Detect which cell encompasses the target text, then output its (x, y) center coordinate. 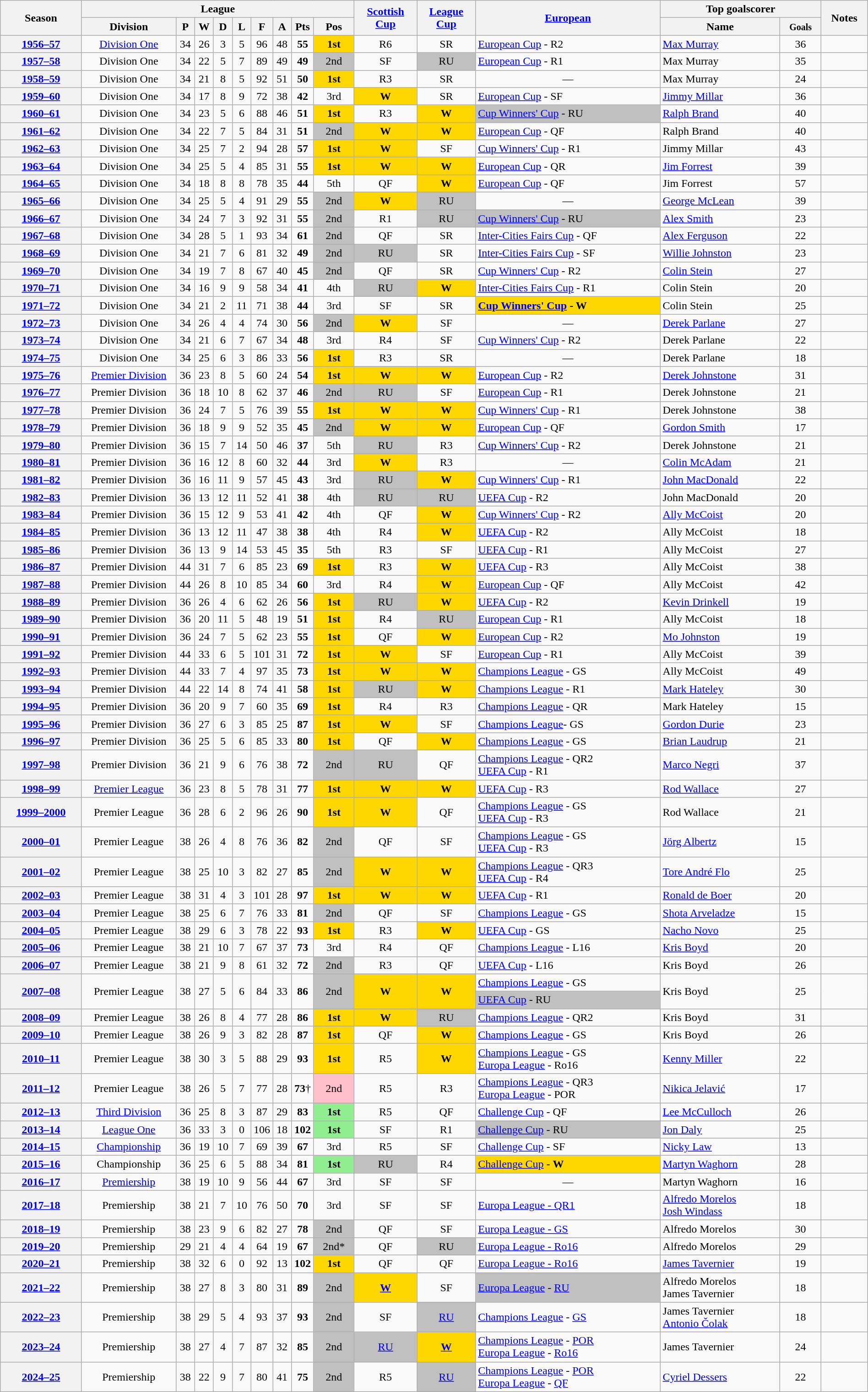
R6 (385, 44)
2001–02 (41, 872)
1979–80 (41, 445)
94 (262, 148)
2013–14 (41, 1129)
1961–62 (41, 131)
1991–92 (41, 654)
1970–71 (41, 288)
Champions League - R1 (568, 689)
83 (303, 1112)
1 (242, 236)
2005–06 (41, 948)
Champions League - QR3UEFA Cup - R4 (568, 872)
1994–95 (41, 706)
2008–09 (41, 1017)
Brian Laudrup (720, 741)
1972–73 (41, 323)
1995–96 (41, 724)
2019–20 (41, 1246)
2022–23 (41, 1317)
64 (262, 1246)
1977–78 (41, 410)
League One (129, 1129)
Champions League - POREuropa League - QF (568, 1377)
Name (720, 27)
1963–64 (41, 166)
1962–63 (41, 148)
Nacho Novo (720, 930)
1997–98 (41, 765)
90 (303, 813)
2003–04 (41, 913)
Champions League - GSEuropa League - Ro16 (568, 1058)
1988–89 (41, 602)
2011–12 (41, 1088)
Goals (800, 27)
1990–91 (41, 637)
2000–01 (41, 842)
2018–19 (41, 1229)
2014–15 (41, 1147)
Nikica Jelavić (720, 1088)
UEFA Cup - GS (568, 930)
2017–18 (41, 1206)
Cup Winners' Cup - W (568, 306)
L (242, 27)
Jon Daly (720, 1129)
1987–88 (41, 584)
Gordon Durie (720, 724)
1985–86 (41, 550)
Division (129, 27)
Marco Negri (720, 765)
Ronald de Boer (720, 895)
Alex Smith (720, 218)
UEFA Cup - L16 (568, 965)
1965–66 (41, 201)
2015–16 (41, 1164)
1999–2000 (41, 813)
LeagueCup (446, 18)
1989–90 (41, 619)
70 (303, 1206)
71 (262, 306)
UEFA Cup - RU (568, 1000)
73† (303, 1088)
Cyriel Dessers (720, 1377)
1986–87 (41, 567)
Gordon Smith (720, 427)
2004–05 (41, 930)
D (222, 27)
Inter-Cities Fairs Cup - QF (568, 236)
2009–10 (41, 1035)
1982–83 (41, 497)
1980–81 (41, 462)
F (262, 27)
Alfredo MorelosJames Tavernier (720, 1287)
Mo Johnston (720, 637)
1973–74 (41, 340)
Alfredo MorelosJosh Windass (720, 1206)
54 (303, 375)
1971–72 (41, 306)
1958–59 (41, 79)
Champions League - QR2 (568, 1017)
League (218, 9)
1996–97 (41, 741)
Europa League - QR1 (568, 1206)
91 (262, 201)
P (185, 27)
1968–69 (41, 253)
1976–77 (41, 393)
1983–84 (41, 515)
Kevin Drinkell (720, 602)
47 (262, 532)
1969–70 (41, 271)
Willie Johnston (720, 253)
1964–65 (41, 183)
2021–22 (41, 1287)
75 (303, 1377)
1957–58 (41, 61)
Third Division (129, 1112)
Challenge Cup - W (568, 1164)
2002–03 (41, 895)
1960–61 (41, 114)
1974–75 (41, 358)
Challenge Cup - QF (568, 1112)
Pts (303, 27)
1978–79 (41, 427)
Europa League - GS (568, 1229)
1981–82 (41, 480)
Champions League - POREuropa League - Ro16 (568, 1347)
2010–11 (41, 1058)
Europa League - RU (568, 1287)
Champions League - QR (568, 706)
1956–57 (41, 44)
2024–25 (41, 1377)
Nicky Law (720, 1147)
Season (41, 18)
Colin McAdam (720, 462)
Champions League - L16 (568, 948)
2016–17 (41, 1182)
2007–08 (41, 991)
European Cup - QR (568, 166)
Champions League - QR2UEFA Cup - R1 (568, 765)
2nd* (334, 1246)
Kenny Miller (720, 1058)
Notes (844, 18)
Shota Arveladze (720, 913)
Alex Ferguson (720, 236)
George McLean (720, 201)
1984–85 (41, 532)
Inter-Cities Fairs Cup - R1 (568, 288)
Champions League- GS (568, 724)
1998–99 (41, 788)
Pos (334, 27)
Champions League - QR3Europa League - POR (568, 1088)
Jörg Albertz (720, 842)
Lee McCulloch (720, 1112)
1975–76 (41, 375)
1959–60 (41, 96)
2020–21 (41, 1264)
2023–24 (41, 1347)
European (568, 18)
2006–07 (41, 965)
1993–94 (41, 689)
2012–13 (41, 1112)
James TavernierAntonio Čolak (720, 1317)
Challenge Cup - SF (568, 1147)
European Cup - SF (568, 96)
Challenge Cup - RU (568, 1129)
1966–67 (41, 218)
106 (262, 1129)
A (282, 27)
Top goalscorer (741, 9)
ScottishCup (385, 18)
1967–68 (41, 236)
Tore André Flo (720, 872)
Inter-Cities Fairs Cup - SF (568, 253)
1992–93 (41, 671)
